Extract the [x, y] coordinate from the center of the cell holding the provided text.  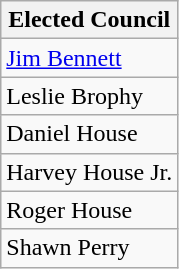
Elected Council [90, 20]
Daniel House [90, 134]
Roger House [90, 210]
Leslie Brophy [90, 96]
Harvey House Jr. [90, 172]
Shawn Perry [90, 248]
Jim Bennett [90, 58]
